From the cell containing the given text, extract its center point as (X, Y) coordinate. 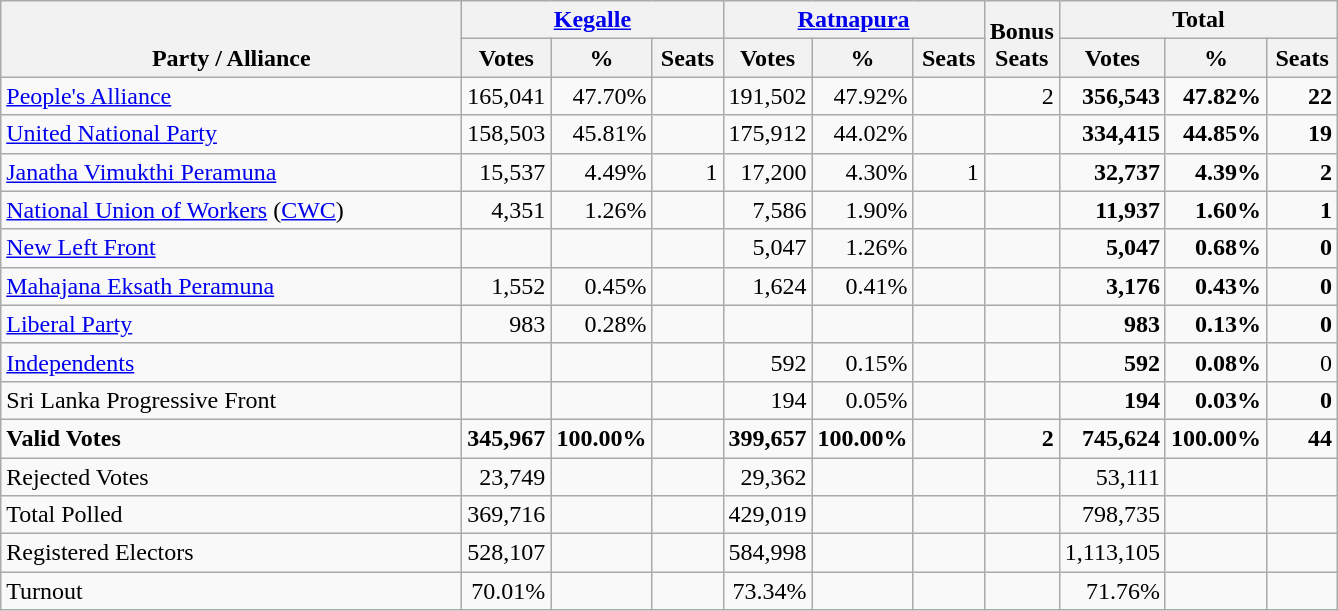
0.03% (1216, 400)
23,749 (506, 477)
11,937 (1112, 210)
47.92% (862, 96)
Registered Electors (232, 553)
44.85% (1216, 134)
Party / Alliance (232, 39)
745,624 (1112, 438)
19 (1302, 134)
0.08% (1216, 362)
32,737 (1112, 172)
0.15% (862, 362)
7,586 (768, 210)
584,998 (768, 553)
528,107 (506, 553)
1,552 (506, 286)
165,041 (506, 96)
Total (1198, 20)
3,176 (1112, 286)
369,716 (506, 515)
Ratnapura (854, 20)
National Union of Workers (CWC) (232, 210)
15,537 (506, 172)
45.81% (602, 134)
0.43% (1216, 286)
4.30% (862, 172)
1.60% (1216, 210)
29,362 (768, 477)
44 (1302, 438)
22 (1302, 96)
Kegalle (592, 20)
1,624 (768, 286)
0.41% (862, 286)
345,967 (506, 438)
0.13% (1216, 324)
Valid Votes (232, 438)
4.39% (1216, 172)
798,735 (1112, 515)
0.45% (602, 286)
70.01% (506, 591)
17,200 (768, 172)
Independents (232, 362)
73.34% (768, 591)
0.28% (602, 324)
BonusSeats (1022, 39)
334,415 (1112, 134)
158,503 (506, 134)
47.70% (602, 96)
Sri Lanka Progressive Front (232, 400)
United National Party (232, 134)
0.68% (1216, 248)
People's Alliance (232, 96)
Turnout (232, 591)
53,111 (1112, 477)
399,657 (768, 438)
1,113,105 (1112, 553)
4,351 (506, 210)
191,502 (768, 96)
1.90% (862, 210)
47.82% (1216, 96)
175,912 (768, 134)
Total Polled (232, 515)
Mahajana Eksath Peramuna (232, 286)
New Left Front (232, 248)
Liberal Party (232, 324)
44.02% (862, 134)
356,543 (1112, 96)
Janatha Vimukthi Peramuna (232, 172)
71.76% (1112, 591)
4.49% (602, 172)
Rejected Votes (232, 477)
0.05% (862, 400)
429,019 (768, 515)
